For the text-containing cell, return its midpoint in (X, Y) coordinate format. 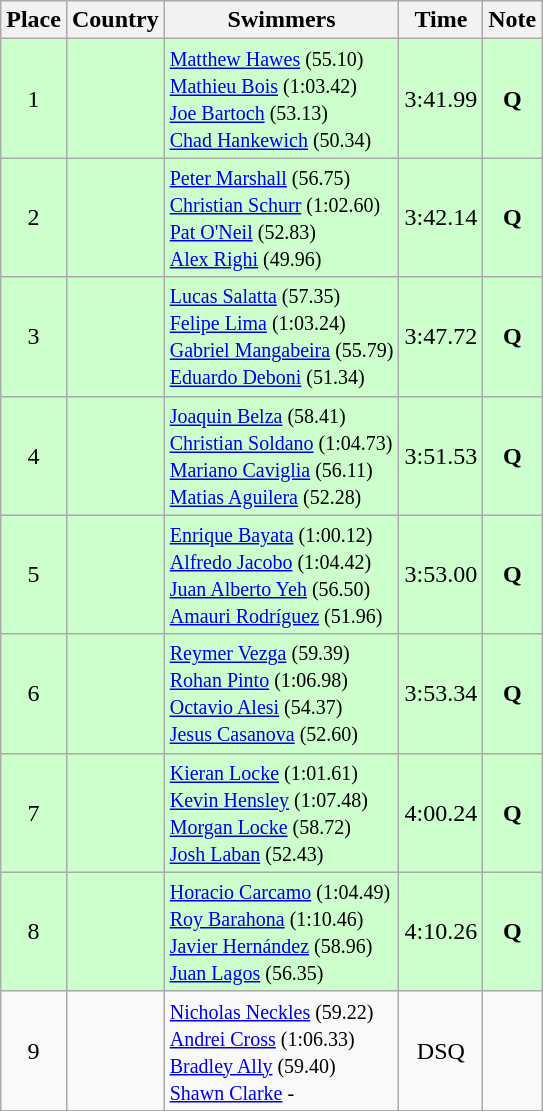
Enrique Bayata (1:00.12) Alfredo Jacobo (1:04.42) Juan Alberto Yeh (56.50) Amauri Rodríguez (51.96) (282, 574)
Country (115, 20)
1 (34, 98)
4:10.26 (441, 932)
3 (34, 336)
3:41.99 (441, 98)
5 (34, 574)
3:53.34 (441, 694)
9 (34, 1050)
Lucas Salatta (57.35) Felipe Lima (1:03.24) Gabriel Mangabeira (55.79) Eduardo Deboni (51.34) (282, 336)
DSQ (441, 1050)
Horacio Carcamo (1:04.49) Roy Barahona (1:10.46) Javier Hernández (58.96) Juan Lagos (56.35) (282, 932)
Joaquin Belza (58.41) Christian Soldano (1:04.73) Mariano Caviglia (56.11) Matias Aguilera (52.28) (282, 456)
2 (34, 218)
4:00.24 (441, 812)
3:53.00 (441, 574)
Note (512, 20)
3:47.72 (441, 336)
Peter Marshall (56.75) Christian Schurr (1:02.60) Pat O'Neil (52.83) Alex Righi (49.96) (282, 218)
6 (34, 694)
Time (441, 20)
4 (34, 456)
Kieran Locke (1:01.61) Kevin Hensley (1:07.48) Morgan Locke (58.72) Josh Laban (52.43) (282, 812)
Nicholas Neckles (59.22) Andrei Cross (1:06.33) Bradley Ally (59.40) Shawn Clarke - (282, 1050)
Matthew Hawes (55.10) Mathieu Bois (1:03.42) Joe Bartoch (53.13) Chad Hankewich (50.34) (282, 98)
7 (34, 812)
Swimmers (282, 20)
Place (34, 20)
Reymer Vezga (59.39) Rohan Pinto (1:06.98) Octavio Alesi (54.37) Jesus Casanova (52.60) (282, 694)
8 (34, 932)
3:51.53 (441, 456)
3:42.14 (441, 218)
